Extract the (X, Y) coordinate from the center of the cell holding the provided text.  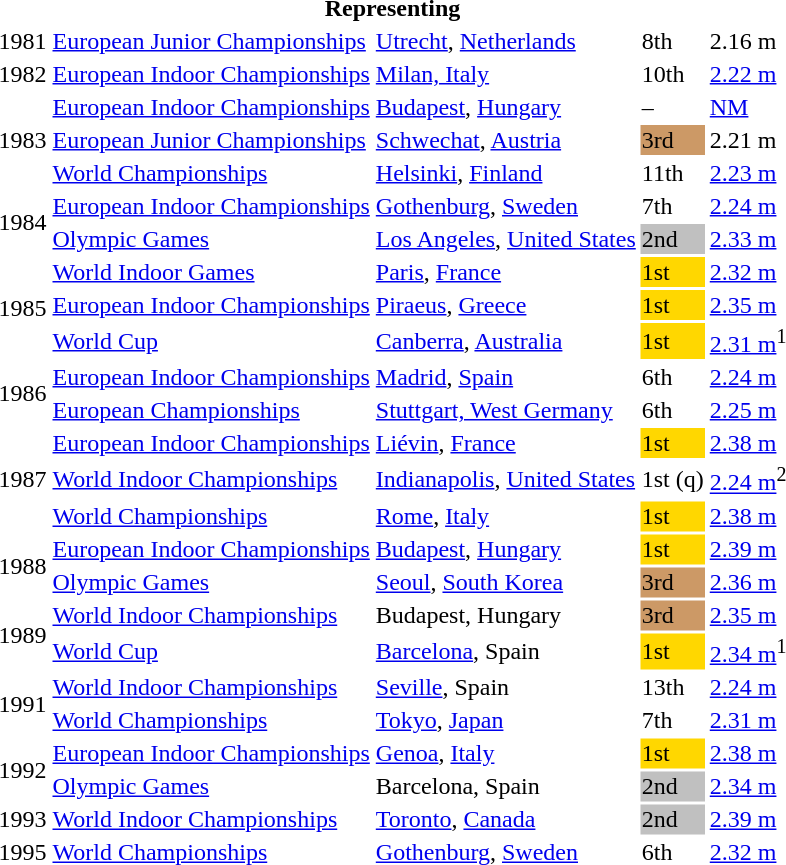
Genoa, Italy (506, 753)
European Championships (211, 410)
10th (672, 74)
Paris, France (506, 272)
– (672, 107)
Indianapolis, United States (506, 479)
Los Angeles, United States (506, 239)
Tokyo, Japan (506, 720)
8th (672, 41)
Stuttgart, West Germany (506, 410)
Canberra, Australia (506, 341)
Rome, Italy (506, 516)
11th (672, 173)
Seville, Spain (506, 687)
Piraeus, Greece (506, 305)
Madrid, Spain (506, 377)
Seoul, South Korea (506, 582)
13th (672, 687)
Milan, Italy (506, 74)
Liévin, France (506, 443)
Toronto, Canada (506, 819)
Helsinki, Finland (506, 173)
Gothenburg, Sweden (506, 206)
Schwechat, Austria (506, 140)
Utrecht, Netherlands (506, 41)
World Indoor Games (211, 272)
1st (q) (672, 479)
